Output the [x, y] coordinate of the center of the cell containing the given text.  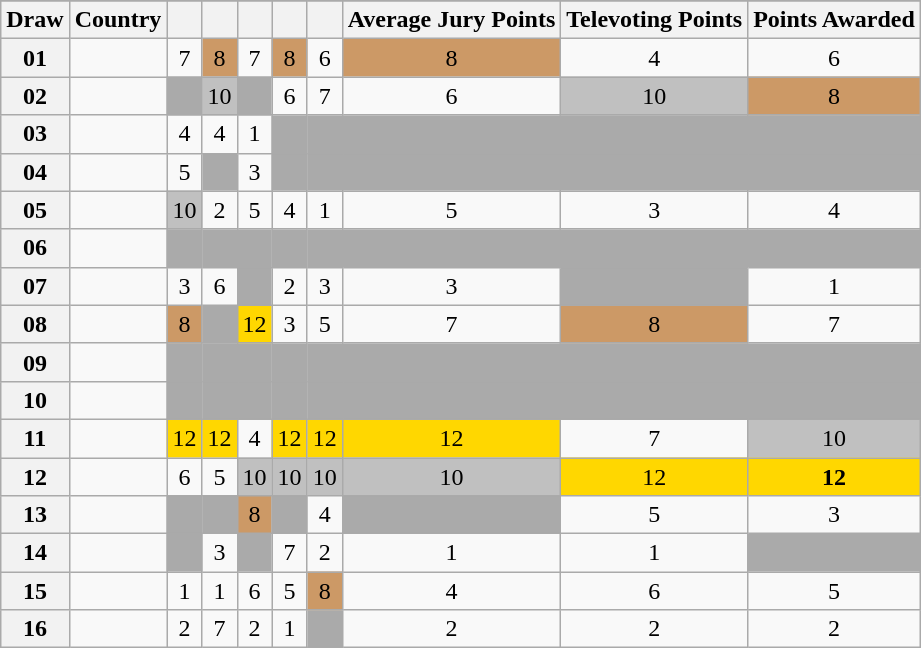
01 [35, 58]
04 [35, 172]
Average Jury Points [452, 20]
09 [35, 362]
07 [35, 286]
Points Awarded [834, 20]
Draw [35, 20]
14 [35, 553]
06 [35, 248]
Televoting Points [654, 20]
11 [35, 438]
13 [35, 515]
08 [35, 324]
16 [35, 629]
05 [35, 210]
15 [35, 591]
02 [35, 96]
Country [118, 20]
03 [35, 134]
